Pinpoint the cell where the given text exists, returning its [x, y] midpoint coordinate. 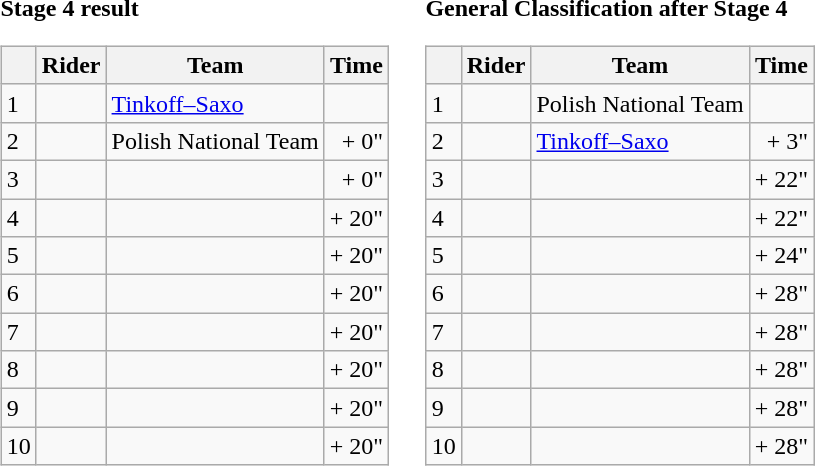
+ 3" [781, 141]
+ 24" [781, 256]
